Scan for the cell matching the given text and deliver its (x, y) coordinate at center. 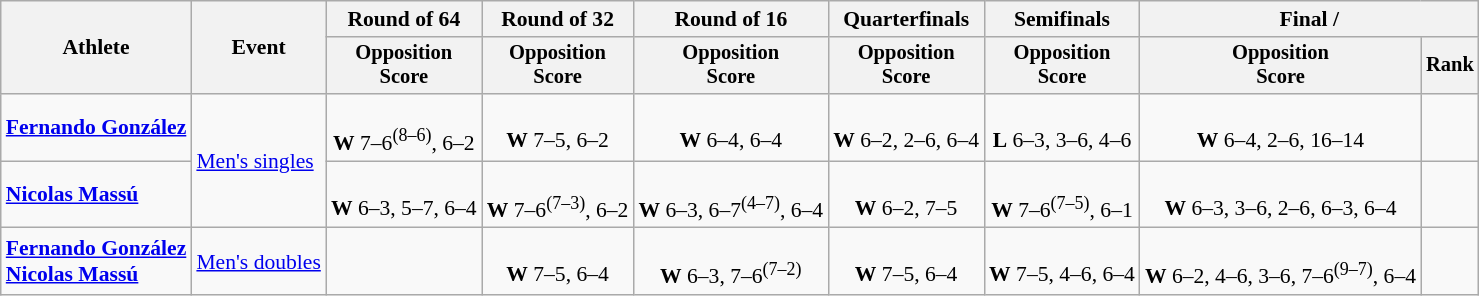
W 7–5, 4–6, 6–4 (1062, 262)
W 6–4, 6–4 (730, 128)
W 6–2, 7–5 (906, 194)
W 7–6(8–6), 6–2 (404, 128)
Semifinals (1062, 19)
W 7–6(7–3), 6–2 (558, 194)
Men's doubles (258, 262)
W 6–3, 6–7(4–7), 6–4 (730, 194)
Rank (1450, 66)
Fernando GonzálezNicolas Massú (96, 262)
W 6–4, 2–6, 16–14 (1280, 128)
Athlete (96, 48)
W 6–2, 4–6, 3–6, 7–6(9–7), 6–4 (1280, 262)
Event (258, 48)
W 6–3, 3–6, 2–6, 6–3, 6–4 (1280, 194)
Round of 16 (730, 19)
Fernando González (96, 128)
W 6–3, 5–7, 6–4 (404, 194)
Men's singles (258, 161)
W 6–2, 2–6, 6–4 (906, 128)
W 7–5, 6–2 (558, 128)
Nicolas Massú (96, 194)
Round of 32 (558, 19)
W 6–3, 7–6(7–2) (730, 262)
Round of 64 (404, 19)
Quarterfinals (906, 19)
Final / (1310, 19)
L 6–3, 3–6, 4–6 (1062, 128)
W 7–6(7–5), 6–1 (1062, 194)
